Return (X, Y) of the center of cell containing provided text 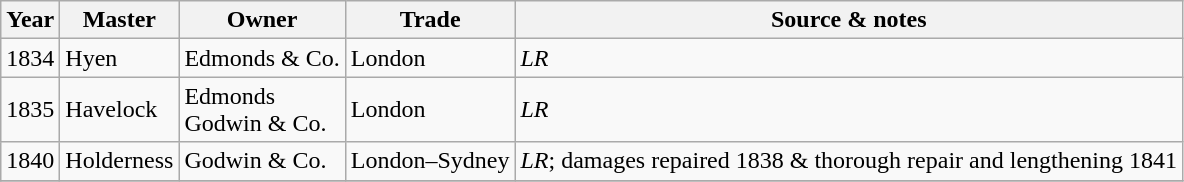
Edmonds & Co. (262, 58)
1840 (30, 161)
London–Sydney (430, 161)
Owner (262, 20)
Holderness (120, 161)
Hyen (120, 58)
Trade (430, 20)
Godwin & Co. (262, 161)
Year (30, 20)
Master (120, 20)
Havelock (120, 110)
Source & notes (849, 20)
1834 (30, 58)
LR; damages repaired 1838 & thorough repair and lengthening 1841 (849, 161)
EdmondsGodwin & Co. (262, 110)
1835 (30, 110)
